Extract the [x, y] coordinate from the center of the cell holding the provided text.  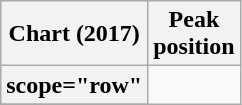
scope="row" [74, 85]
Chart (2017) [74, 34]
Peakposition [194, 34]
